Return (x, y) of the center of cell containing provided text 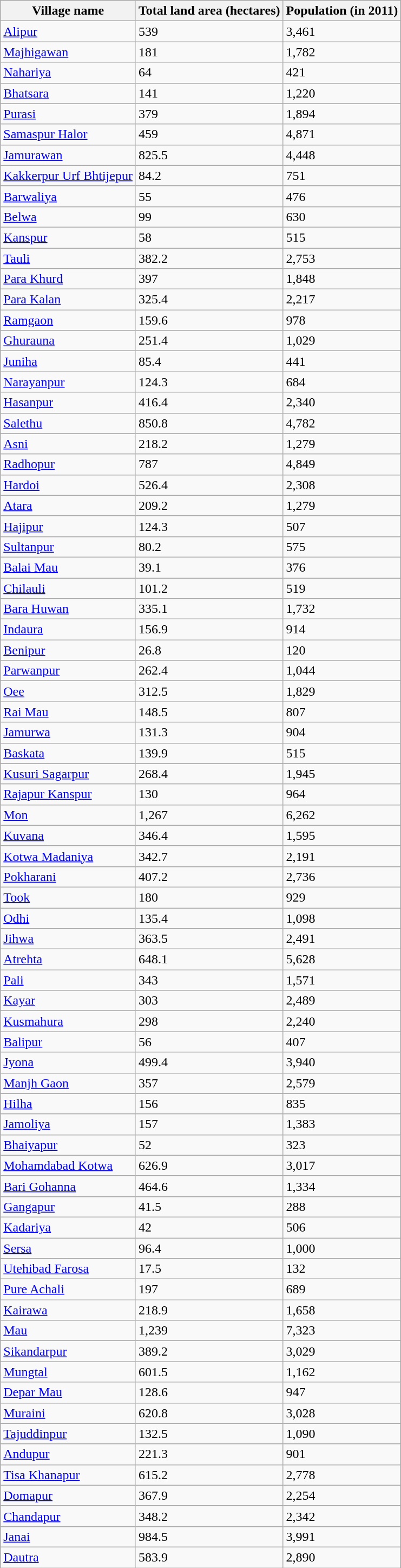
4,849 (342, 464)
Baskata (68, 753)
42 (209, 1227)
901 (342, 1454)
209.2 (209, 506)
141 (209, 93)
615.2 (209, 1475)
539 (209, 31)
7,323 (342, 1331)
131.3 (209, 733)
288 (342, 1207)
416.4 (209, 403)
Chilauli (68, 588)
1,267 (209, 815)
342.7 (209, 856)
80.2 (209, 547)
Odhi (68, 918)
56 (209, 1042)
Dautra (68, 1557)
180 (209, 897)
2,217 (342, 300)
26.8 (209, 650)
Mau (68, 1331)
357 (209, 1083)
Rajapur Kanspur (68, 794)
4,448 (342, 155)
325.4 (209, 300)
379 (209, 114)
Jamurawan (68, 155)
5,628 (342, 960)
99 (209, 217)
904 (342, 733)
Ghurauna (68, 341)
135.4 (209, 918)
Population (in 2011) (342, 11)
132.5 (209, 1434)
2,308 (342, 485)
Sikandarpur (68, 1351)
Depar Mau (68, 1392)
156 (209, 1104)
526.4 (209, 485)
Kusmahura (68, 1021)
101.2 (209, 588)
1,945 (342, 774)
2,736 (342, 877)
Village name (68, 11)
1,595 (342, 835)
914 (342, 630)
348.2 (209, 1516)
1,732 (342, 609)
Sultanpur (68, 547)
751 (342, 176)
Sersa (68, 1248)
575 (342, 547)
Atara (68, 506)
835 (342, 1104)
218.9 (209, 1310)
407.2 (209, 877)
Kairawa (68, 1310)
583.9 (209, 1557)
148.5 (209, 712)
Utehibad Farosa (68, 1269)
Benipur (68, 650)
Took (68, 897)
376 (342, 567)
Juniha (68, 361)
825.5 (209, 155)
221.3 (209, 1454)
630 (342, 217)
Tisa Khanapur (68, 1475)
52 (209, 1145)
2,491 (342, 939)
Hardoi (68, 485)
Samaspur Halor (68, 134)
312.5 (209, 691)
476 (342, 196)
343 (209, 980)
421 (342, 73)
507 (342, 526)
Barwaliya (68, 196)
1,000 (342, 1248)
Balai Mau (68, 567)
157 (209, 1124)
Domapur (68, 1495)
96.4 (209, 1248)
Bhatsara (68, 93)
2,489 (342, 1001)
55 (209, 196)
323 (342, 1145)
1,029 (342, 341)
120 (342, 650)
Kotwa Madaniya (68, 856)
1,782 (342, 52)
Pali (68, 980)
Mohamdabad Kotwa (68, 1165)
984.5 (209, 1537)
Total land area (hectares) (209, 11)
132 (342, 1269)
389.2 (209, 1351)
Jamurwa (68, 733)
Janai (68, 1537)
Oee (68, 691)
Para Khurd (68, 279)
Bhaiyapur (68, 1145)
Hilha (68, 1104)
807 (342, 712)
3,029 (342, 1351)
39.1 (209, 567)
978 (342, 320)
Mungtal (68, 1372)
58 (209, 237)
2,753 (342, 258)
251.4 (209, 341)
84.2 (209, 176)
2,579 (342, 1083)
Manjh Gaon (68, 1083)
1,220 (342, 93)
1,098 (342, 918)
Radhopur (68, 464)
Purasi (68, 114)
1,848 (342, 279)
Hajipur (68, 526)
1,383 (342, 1124)
335.1 (209, 609)
506 (342, 1227)
139.9 (209, 753)
159.6 (209, 320)
1,658 (342, 1310)
684 (342, 382)
346.4 (209, 835)
6,262 (342, 815)
Tajuddinpur (68, 1434)
Bara Huwan (68, 609)
2,254 (342, 1495)
1,894 (342, 114)
85.4 (209, 361)
3,017 (342, 1165)
363.5 (209, 939)
964 (342, 794)
268.4 (209, 774)
1,044 (342, 671)
Rai Mau (68, 712)
Salethu (68, 423)
Pokharani (68, 877)
648.1 (209, 960)
Hasanpur (68, 403)
197 (209, 1290)
1,571 (342, 980)
464.6 (209, 1186)
Bari Gohanna (68, 1186)
620.8 (209, 1413)
Pure Achali (68, 1290)
Parwanpur (68, 671)
Asni (68, 444)
Majhigawan (68, 52)
2,240 (342, 1021)
459 (209, 134)
1,829 (342, 691)
Jihwa (68, 939)
Atrehta (68, 960)
218.2 (209, 444)
3,461 (342, 31)
2,342 (342, 1516)
Gangapur (68, 1207)
Kanspur (68, 237)
787 (209, 464)
3,991 (342, 1537)
2,778 (342, 1475)
Andupur (68, 1454)
Kadariya (68, 1227)
17.5 (209, 1269)
3,028 (342, 1413)
1,090 (342, 1434)
41.5 (209, 1207)
519 (342, 588)
Alipur (68, 31)
2,191 (342, 856)
850.8 (209, 423)
1,239 (209, 1331)
601.5 (209, 1372)
Chandapur (68, 1516)
2,890 (342, 1557)
128.6 (209, 1392)
Muraini (68, 1413)
Indaura (68, 630)
Jyona (68, 1062)
Para Kalan (68, 300)
156.9 (209, 630)
Kayar (68, 1001)
64 (209, 73)
Ramgaon (68, 320)
Nahariya (68, 73)
1,334 (342, 1186)
Tauli (68, 258)
689 (342, 1290)
947 (342, 1392)
4,871 (342, 134)
Kakkerpur Urf Bhtijepur (68, 176)
626.9 (209, 1165)
407 (342, 1042)
Jamoliya (68, 1124)
Kuvana (68, 835)
367.9 (209, 1495)
Mon (68, 815)
Balipur (68, 1042)
262.4 (209, 671)
181 (209, 52)
Belwa (68, 217)
397 (209, 279)
382.2 (209, 258)
3,940 (342, 1062)
1,162 (342, 1372)
130 (209, 794)
2,340 (342, 403)
929 (342, 897)
298 (209, 1021)
303 (209, 1001)
Kusuri Sagarpur (68, 774)
4,782 (342, 423)
499.4 (209, 1062)
441 (342, 361)
Narayanpur (68, 382)
